Extract the [X, Y] coordinate from the center of the cell holding the provided text.  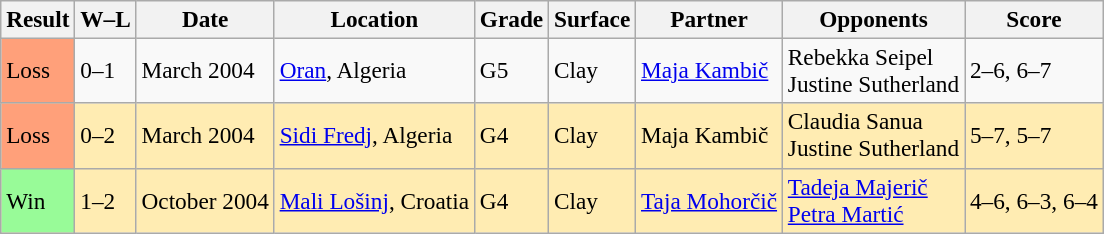
Opponents [873, 19]
Sidi Fredj, Algeria [374, 136]
Claudia Sanua Justine Sutherland [873, 136]
Grade [511, 19]
Taja Mohorčič [710, 200]
Mali Lošinj, Croatia [374, 200]
W–L [106, 19]
Surface [592, 19]
5–7, 5–7 [1034, 136]
2–6, 6–7 [1034, 70]
Result [38, 19]
1–2 [106, 200]
0–1 [106, 70]
Oran, Algeria [374, 70]
Partner [710, 19]
Score [1034, 19]
4–6, 6–3, 6–4 [1034, 200]
Rebekka Seipel Justine Sutherland [873, 70]
October 2004 [205, 200]
Win [38, 200]
G5 [511, 70]
0–2 [106, 136]
Location [374, 19]
Tadeja Majerič Petra Martić [873, 200]
Date [205, 19]
